Output the [x, y] coordinate of the center of the cell containing the given text.  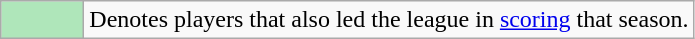
Denotes players that also led the league in scoring that season. [389, 20]
